Extract the [X, Y] coordinate from the center of the cell holding the provided text.  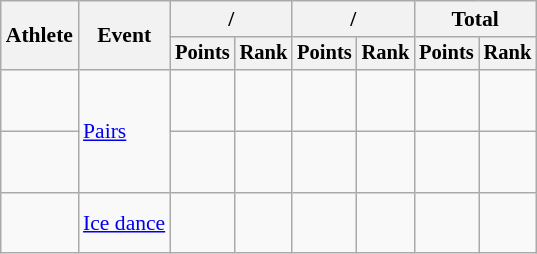
Ice dance [124, 224]
Event [124, 36]
Athlete [40, 36]
Pairs [124, 131]
Total [475, 19]
